Detect which cell encompasses the target text, then output its (x, y) center coordinate. 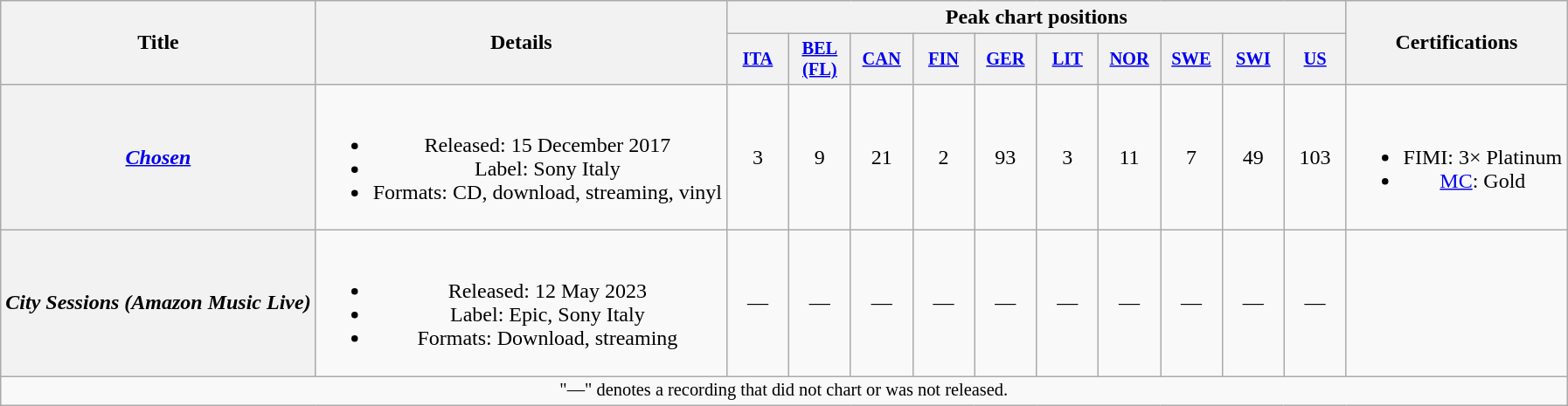
Released: 15 December 2017Label: Sony ItalyFormats: CD, download, streaming, vinyl (521, 157)
49 (1253, 157)
2 (944, 157)
FIN (944, 59)
Certifications (1456, 43)
ITA (759, 59)
Chosen (158, 157)
Details (521, 43)
US (1315, 59)
FIMI: 3× PlatinumMC: Gold (1456, 157)
9 (820, 157)
GER (1005, 59)
7 (1192, 157)
SWI (1253, 59)
LIT (1068, 59)
BEL(FL) (820, 59)
21 (881, 157)
Title (158, 43)
SWE (1192, 59)
Released: 12 May 2023Label: Epic, Sony ItalyFormats: Download, streaming (521, 304)
"—" denotes a recording that did not chart or was not released. (784, 391)
93 (1005, 157)
103 (1315, 157)
NOR (1129, 59)
City Sessions (Amazon Music Live) (158, 304)
CAN (881, 59)
Peak chart positions (1037, 17)
11 (1129, 157)
